Detect which cell encompasses the target text, then output its (X, Y) center coordinate. 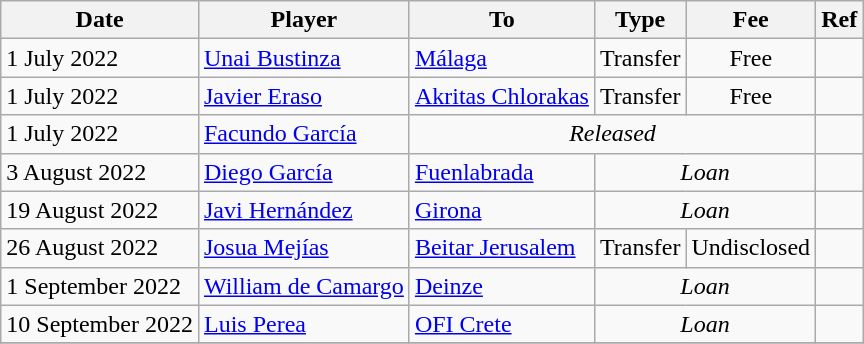
Player (304, 20)
William de Camargo (304, 286)
Josua Mejías (304, 248)
Javier Eraso (304, 96)
Unai Bustinza (304, 58)
3 August 2022 (100, 172)
Beitar Jerusalem (502, 248)
Girona (502, 210)
Type (640, 20)
Akritas Chlorakas (502, 96)
10 September 2022 (100, 324)
19 August 2022 (100, 210)
Fee (751, 20)
Málaga (502, 58)
Facundo García (304, 134)
Javi Hernández (304, 210)
To (502, 20)
Ref (840, 20)
Date (100, 20)
OFI Crete (502, 324)
Released (612, 134)
26 August 2022 (100, 248)
Undisclosed (751, 248)
Deinze (502, 286)
Fuenlabrada (502, 172)
Luis Perea (304, 324)
Diego García (304, 172)
1 September 2022 (100, 286)
